Determine the [x, y] coordinate at the center of the cell enclosing the given text.  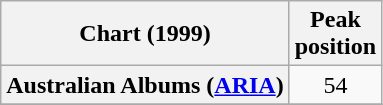
Chart (1999) [145, 34]
54 [335, 85]
Peakposition [335, 34]
Australian Albums (ARIA) [145, 85]
